Find where the given text appears and provide that cell's center as [X, Y] coordinate. 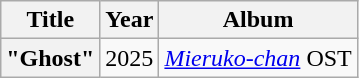
Mieruko-chan OST [258, 58]
2025 [130, 58]
Album [258, 20]
"Ghost" [50, 58]
Year [130, 20]
Title [50, 20]
